Determine the [x, y] coordinate at the center of the cell enclosing the given text.  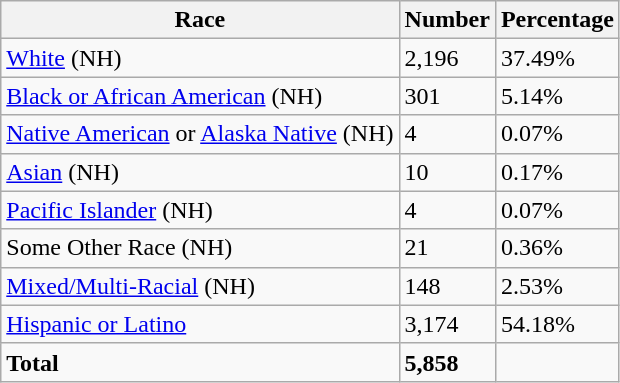
Percentage [557, 20]
5.14% [557, 96]
3,174 [447, 324]
5,858 [447, 362]
37.49% [557, 58]
2.53% [557, 286]
10 [447, 172]
301 [447, 96]
54.18% [557, 324]
Black or African American (NH) [200, 96]
Pacific Islander (NH) [200, 210]
0.17% [557, 172]
Hispanic or Latino [200, 324]
2,196 [447, 58]
148 [447, 286]
0.36% [557, 248]
Total [200, 362]
Number [447, 20]
Mixed/Multi-Racial (NH) [200, 286]
Race [200, 20]
Native American or Alaska Native (NH) [200, 134]
Asian (NH) [200, 172]
Some Other Race (NH) [200, 248]
21 [447, 248]
White (NH) [200, 58]
